Provide the (X, Y) coordinate of the cell's center where the given text is located.  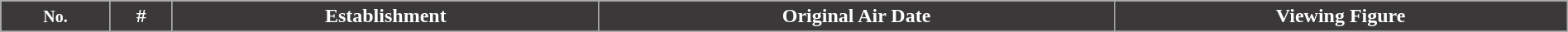
Establishment (385, 16)
# (141, 16)
Original Air Date (857, 16)
Viewing Figure (1341, 16)
No. (55, 16)
